From the cell containing the given text, extract its center point as (X, Y) coordinate. 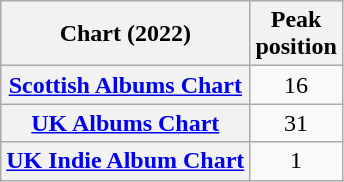
UK Indie Album Chart (126, 161)
31 (296, 123)
1 (296, 161)
Scottish Albums Chart (126, 85)
Peakposition (296, 34)
UK Albums Chart (126, 123)
Chart (2022) (126, 34)
16 (296, 85)
